Scan for the cell matching the given text and deliver its (x, y) coordinate at center. 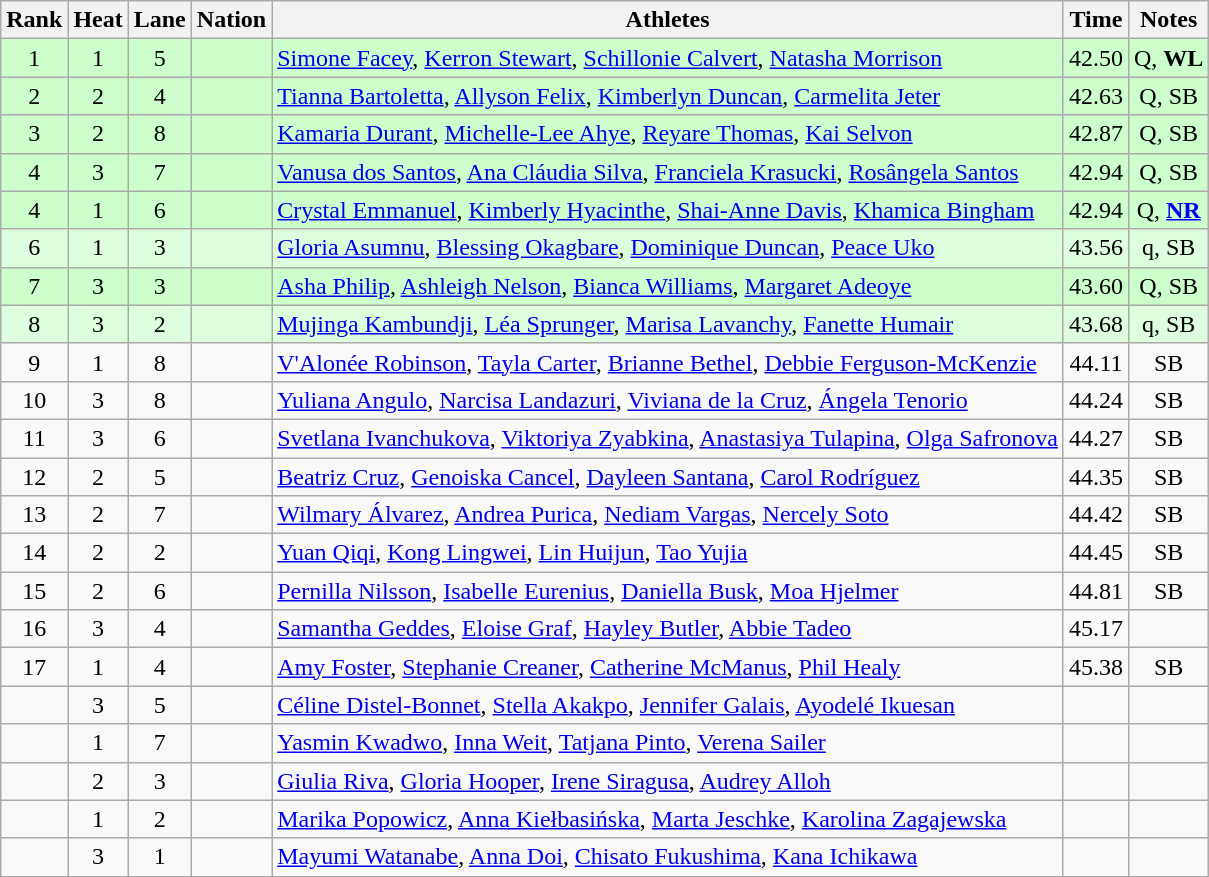
Vanusa dos Santos, Ana Cláudia Silva, Franciela Krasucki, Rosângela Santos (668, 172)
Wilmary Álvarez, Andrea Purica, Nediam Vargas, Nercely Soto (668, 515)
44.11 (1096, 362)
14 (34, 553)
Time (1096, 20)
Yuan Qiqi, Kong Lingwei, Lin Huijun, Tao Yujia (668, 553)
42.50 (1096, 58)
44.42 (1096, 515)
43.56 (1096, 248)
Lane (160, 20)
Samantha Geddes, Eloise Graf, Hayley Butler, Abbie Tadeo (668, 629)
11 (34, 438)
Beatriz Cruz, Genoiska Cancel, Dayleen Santana, Carol Rodríguez (668, 477)
44.35 (1096, 477)
45.38 (1096, 667)
Giulia Riva, Gloria Hooper, Irene Siragusa, Audrey Alloh (668, 781)
44.81 (1096, 591)
Mayumi Watanabe, Anna Doi, Chisato Fukushima, Kana Ichikawa (668, 857)
Kamaria Durant, Michelle-Lee Ahye, Reyare Thomas, Kai Selvon (668, 134)
15 (34, 591)
Pernilla Nilsson, Isabelle Eurenius, Daniella Busk, Moa Hjelmer (668, 591)
Céline Distel-Bonnet, Stella Akakpo, Jennifer Galais, Ayodelé Ikuesan (668, 705)
Nation (231, 20)
12 (34, 477)
44.45 (1096, 553)
Svetlana Ivanchukova, Viktoriya Zyabkina, Anastasiya Tulapina, Olga Safronova (668, 438)
Rank (34, 20)
17 (34, 667)
44.27 (1096, 438)
Yuliana Angulo, Narcisa Landazuri, Viviana de la Cruz, Ángela Tenorio (668, 400)
Athletes (668, 20)
45.17 (1096, 629)
Heat (98, 20)
9 (34, 362)
Tianna Bartoletta, Allyson Felix, Kimberlyn Duncan, Carmelita Jeter (668, 96)
10 (34, 400)
Marika Popowicz, Anna Kiełbasińska, Marta Jeschke, Karolina Zagajewska (668, 819)
16 (34, 629)
Mujinga Kambundji, Léa Sprunger, Marisa Lavanchy, Fanette Humair (668, 324)
Asha Philip, Ashleigh Nelson, Bianca Williams, Margaret Adeoye (668, 286)
Notes (1168, 20)
Gloria Asumnu, Blessing Okagbare, Dominique Duncan, Peace Uko (668, 248)
42.87 (1096, 134)
43.60 (1096, 286)
Q, WL (1168, 58)
43.68 (1096, 324)
13 (34, 515)
Q, NR (1168, 210)
Crystal Emmanuel, Kimberly Hyacinthe, Shai-Anne Davis, Khamica Bingham (668, 210)
Yasmin Kwadwo, Inna Weit, Tatjana Pinto, Verena Sailer (668, 743)
Simone Facey, Kerron Stewart, Schillonie Calvert, Natasha Morrison (668, 58)
42.63 (1096, 96)
Amy Foster, Stephanie Creaner, Catherine McManus, Phil Healy (668, 667)
V'Alonée Robinson, Tayla Carter, Brianne Bethel, Debbie Ferguson-McKenzie (668, 362)
44.24 (1096, 400)
